Provide the [x, y] coordinate of the cell's center where the given text is located.  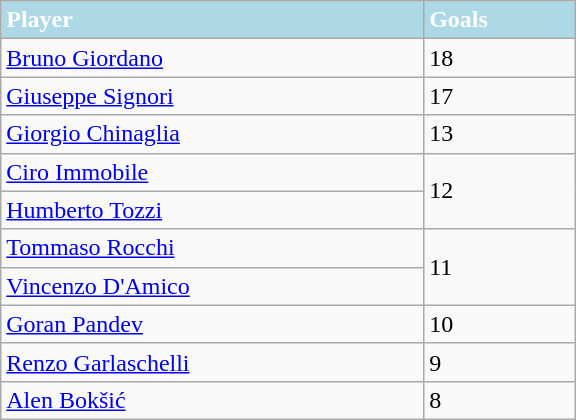
Tommaso Rocchi [212, 248]
17 [500, 96]
18 [500, 58]
Giorgio Chinaglia [212, 134]
11 [500, 267]
Ciro Immobile [212, 172]
8 [500, 400]
Alen Bokšić [212, 400]
Renzo Garlaschelli [212, 362]
Giuseppe Signori [212, 96]
Player [212, 20]
10 [500, 324]
13 [500, 134]
Goals [500, 20]
Bruno Giordano [212, 58]
Vincenzo D'Amico [212, 286]
12 [500, 191]
Humberto Tozzi [212, 210]
9 [500, 362]
Goran Pandev [212, 324]
